Scan for the cell matching the given text and deliver its (X, Y) coordinate at center. 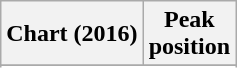
Peak position (189, 34)
Chart (2016) (72, 34)
